For the text-containing cell, return its midpoint in (x, y) coordinate format. 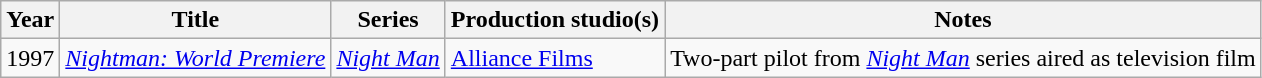
Title (196, 20)
Night Man (388, 58)
1997 (30, 58)
Series (388, 20)
Notes (964, 20)
Production studio(s) (554, 20)
Two-part pilot from Night Man series aired as television film (964, 58)
Nightman: World Premiere (196, 58)
Alliance Films (554, 58)
Year (30, 20)
